Return (x, y) of the center of cell containing provided text 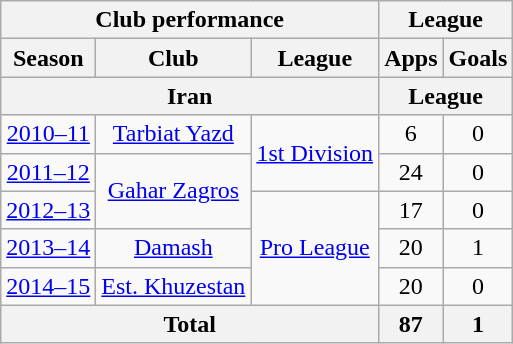
Damash (174, 248)
Apps (411, 58)
Gahar Zagros (174, 191)
6 (411, 134)
1st Division (315, 153)
2013–14 (48, 248)
Season (48, 58)
Goals (478, 58)
Tarbiat Yazd (174, 134)
2012–13 (48, 210)
2014–15 (48, 286)
2010–11 (48, 134)
Club performance (190, 20)
Pro League (315, 248)
87 (411, 324)
Total (190, 324)
Iran (190, 96)
24 (411, 172)
Club (174, 58)
2011–12 (48, 172)
17 (411, 210)
Est. Khuzestan (174, 286)
